From the cell containing the given text, extract its center point as (X, Y) coordinate. 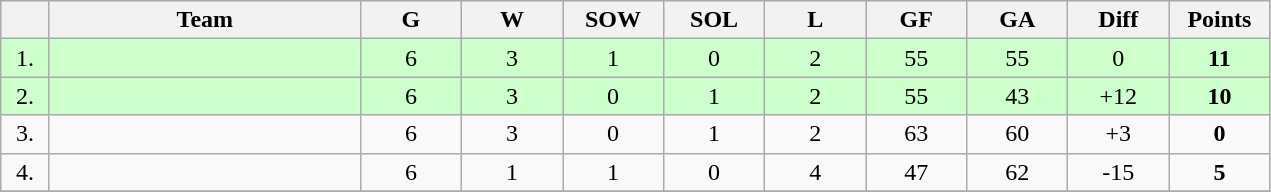
G (410, 20)
L (816, 20)
SOW (612, 20)
11 (1220, 58)
60 (1018, 134)
4. (26, 172)
43 (1018, 96)
+3 (1118, 134)
SOL (714, 20)
2. (26, 96)
W (512, 20)
63 (916, 134)
5 (1220, 172)
Diff (1118, 20)
4 (816, 172)
-15 (1118, 172)
Team (204, 20)
+12 (1118, 96)
GF (916, 20)
10 (1220, 96)
Points (1220, 20)
62 (1018, 172)
1. (26, 58)
GA (1018, 20)
47 (916, 172)
3. (26, 134)
